From the cell containing the given text, extract its center point as (x, y) coordinate. 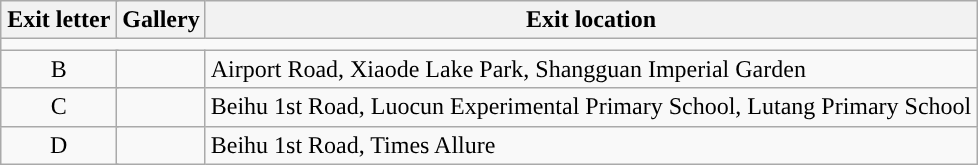
Exit letter (59, 20)
Beihu 1st Road, Luocun Experimental Primary School, Lutang Primary School (591, 107)
Gallery (161, 20)
D (59, 145)
B (59, 69)
Airport Road, Xiaode Lake Park, Shangguan Imperial Garden (591, 69)
Exit location (591, 20)
Beihu 1st Road, Times Allure (591, 145)
C (59, 107)
